Find where the given text appears and provide that cell's center as [x, y] coordinate. 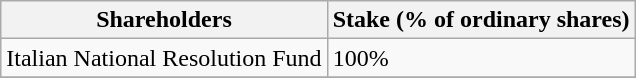
Stake (% of ordinary shares) [481, 20]
Shareholders [164, 20]
Italian National Resolution Fund [164, 58]
100% [481, 58]
